Locate the cell with the specified text and output its [X, Y] center coordinate. 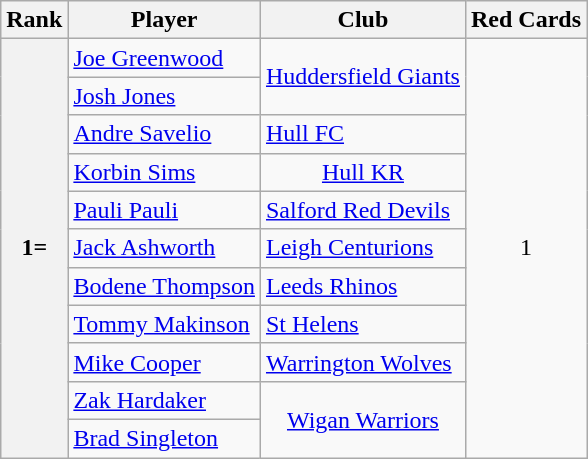
Leigh Centurions [362, 248]
Player [164, 20]
Red Cards [526, 20]
Rank [34, 20]
Huddersfield Giants [362, 77]
Salford Red Devils [362, 210]
Andre Savelio [164, 134]
Brad Singleton [164, 438]
Josh Jones [164, 96]
Hull FC [362, 134]
1 [526, 248]
Wigan Warriors [362, 419]
Pauli Pauli [164, 210]
Warrington Wolves [362, 362]
Hull KR [362, 172]
Mike Cooper [164, 362]
Club [362, 20]
Leeds Rhinos [362, 286]
Korbin Sims [164, 172]
Joe Greenwood [164, 58]
1= [34, 248]
Zak Hardaker [164, 400]
St Helens [362, 324]
Tommy Makinson [164, 324]
Bodene Thompson [164, 286]
Jack Ashworth [164, 248]
